From the cell containing the given text, extract its center point as [X, Y] coordinate. 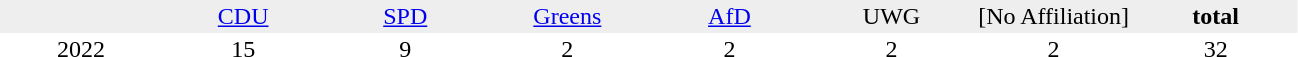
UWG [891, 16]
CDU [243, 16]
SPD [405, 16]
total [1216, 16]
[No Affiliation] [1054, 16]
Greens [567, 16]
AfD [729, 16]
